Return the [x, y] coordinate for the center point of the cell that contains the specified text.  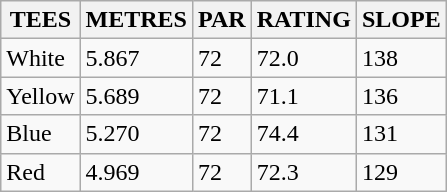
TEES [40, 20]
74.4 [304, 134]
129 [401, 172]
72.0 [304, 58]
138 [401, 58]
131 [401, 134]
136 [401, 96]
Red [40, 172]
5.867 [136, 58]
5.270 [136, 134]
Blue [40, 134]
SLOPE [401, 20]
METRES [136, 20]
4.969 [136, 172]
71.1 [304, 96]
5.689 [136, 96]
72.3 [304, 172]
Yellow [40, 96]
RATING [304, 20]
PAR [222, 20]
White [40, 58]
